Output the [x, y] coordinate of the center of the cell containing the given text.  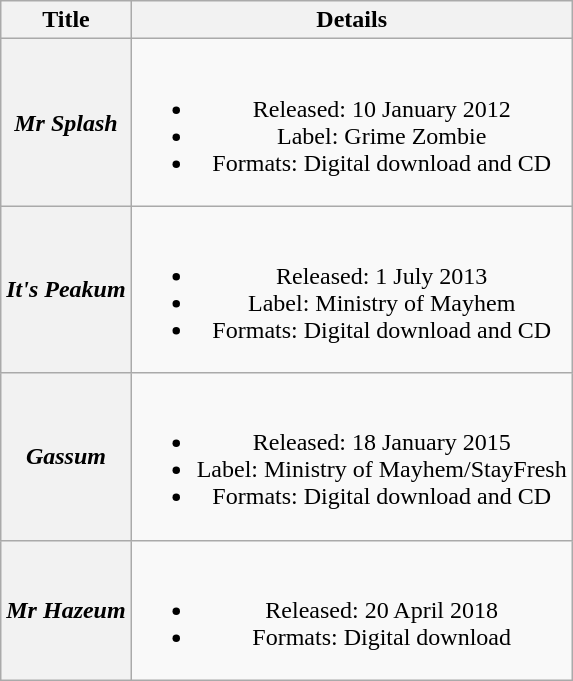
Title [66, 20]
It's Peakum [66, 290]
Released: 1 July 2013Label: Ministry of MayhemFormats: Digital download and CD [352, 290]
Gassum [66, 456]
Details [352, 20]
Mr Splash [66, 122]
Released: 10 January 2012Label: Grime ZombieFormats: Digital download and CD [352, 122]
Released: 20 April 2018Formats: Digital download [352, 610]
Mr Hazeum [66, 610]
Released: 18 January 2015Label: Ministry of Mayhem/StayFreshFormats: Digital download and CD [352, 456]
